Scan for the cell matching the given text and deliver its (x, y) coordinate at center. 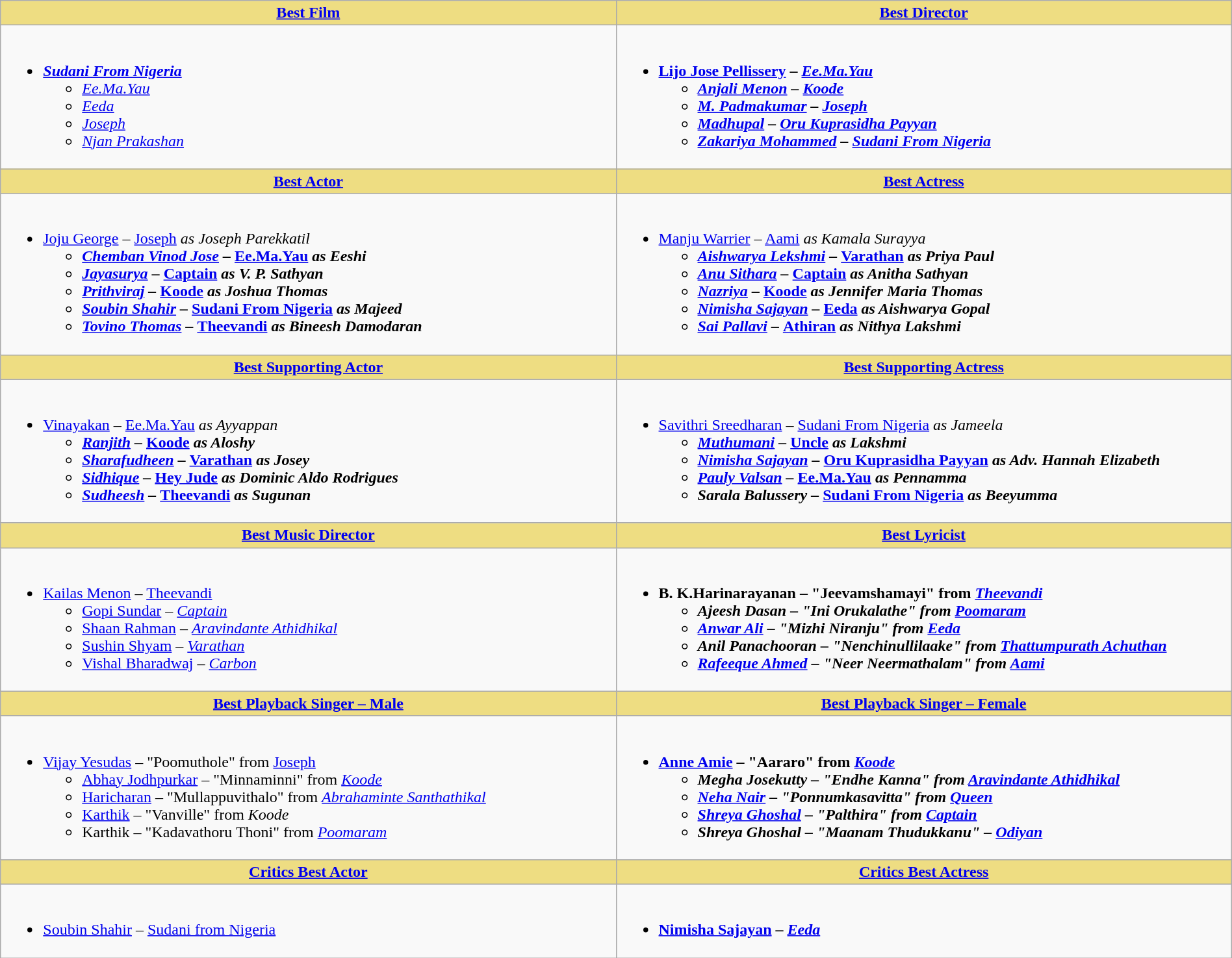
Best Director (924, 13)
Critics Best Actress (924, 872)
Best Actor (308, 181)
Kailas Menon – TheevandiGopi Sundar – CaptainShaan Rahman – Aravindante AthidhikalSushin Shyam – VarathanVishal Bharadwaj – Carbon (308, 620)
Best Film (308, 13)
Soubin Shahir – Sudani from Nigeria (308, 921)
Critics Best Actor (308, 872)
Best Playback Singer – Female (924, 703)
Best Music Director (308, 535)
Sudani From NigeriaEe.Ma.YauEedaJosephNjan Prakashan (308, 97)
Best Actress (924, 181)
Best Playback Singer – Male (308, 703)
Lijo Jose Pellissery – Ee.Ma.YauAnjali Menon – KoodeM. Padmakumar – JosephMadhupal – Oru Kuprasidha PayyanZakariya Mohammed – Sudani From Nigeria (924, 97)
Nimisha Sajayan – Eeda (924, 921)
Best Lyricist (924, 535)
Best Supporting Actor (308, 367)
Best Supporting Actress (924, 367)
